Find where the given text appears and provide that cell's center as (X, Y) coordinate. 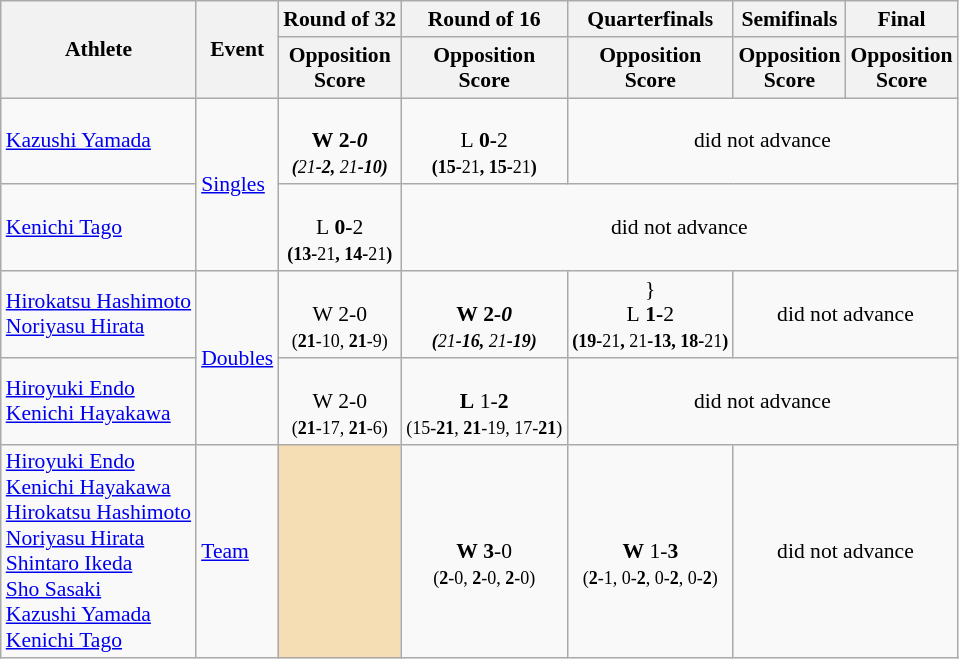
Kenichi Tago (98, 228)
Semifinals (789, 19)
Event (237, 50)
L 0-2(15-21, 15-21) (484, 142)
L 0-2(13-21, 14-21) (340, 228)
L 1-2(15-21, 21-19, 17-21) (484, 402)
Hirokatsu Hashimoto Noriyasu Hirata (98, 314)
Athlete (98, 50)
Kazushi Yamada (98, 142)
Round of 32 (340, 19)
Round of 16 (484, 19)
W 3-0(2-0, 2-0, 2-0) (484, 551)
Final (901, 19)
Team (237, 551)
W 2-0(21-16, 21-19) (484, 314)
}L 1-2(19-21, 21-13, 18-21) (650, 314)
Hiroyuki Endo Kenichi Hayakawa (98, 402)
W 1-3(2-1, 0-2, 0-2, 0-2) (650, 551)
W 2-0(21-10, 21-9) (340, 314)
Hiroyuki Endo Kenichi HayakawaHirokatsu Hashimoto Noriyasu HirataShintaro Ikeda Sho SasakiKazushi Yamada Kenichi Tago (98, 551)
Quarterfinals (650, 19)
W 2-0(21-2, 21-10) (340, 142)
Doubles (237, 358)
W 2-0(21-17, 21-6) (340, 402)
Singles (237, 184)
